For the text-containing cell, return its midpoint in [x, y] coordinate format. 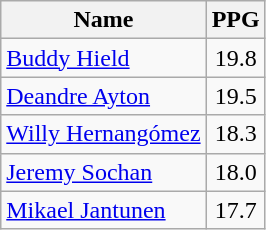
Willy Hernangómez [104, 134]
Deandre Ayton [104, 96]
PPG [236, 20]
19.5 [236, 96]
Mikael Jantunen [104, 210]
19.8 [236, 58]
18.0 [236, 172]
18.3 [236, 134]
Name [104, 20]
Buddy Hield [104, 58]
Jeremy Sochan [104, 172]
17.7 [236, 210]
